Identify which cell holds the provided text, then report its [X, Y] central coordinate. 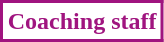
Coaching staff [82, 22]
